Search for the cell housing the specified text and yield its [X, Y] center coordinate. 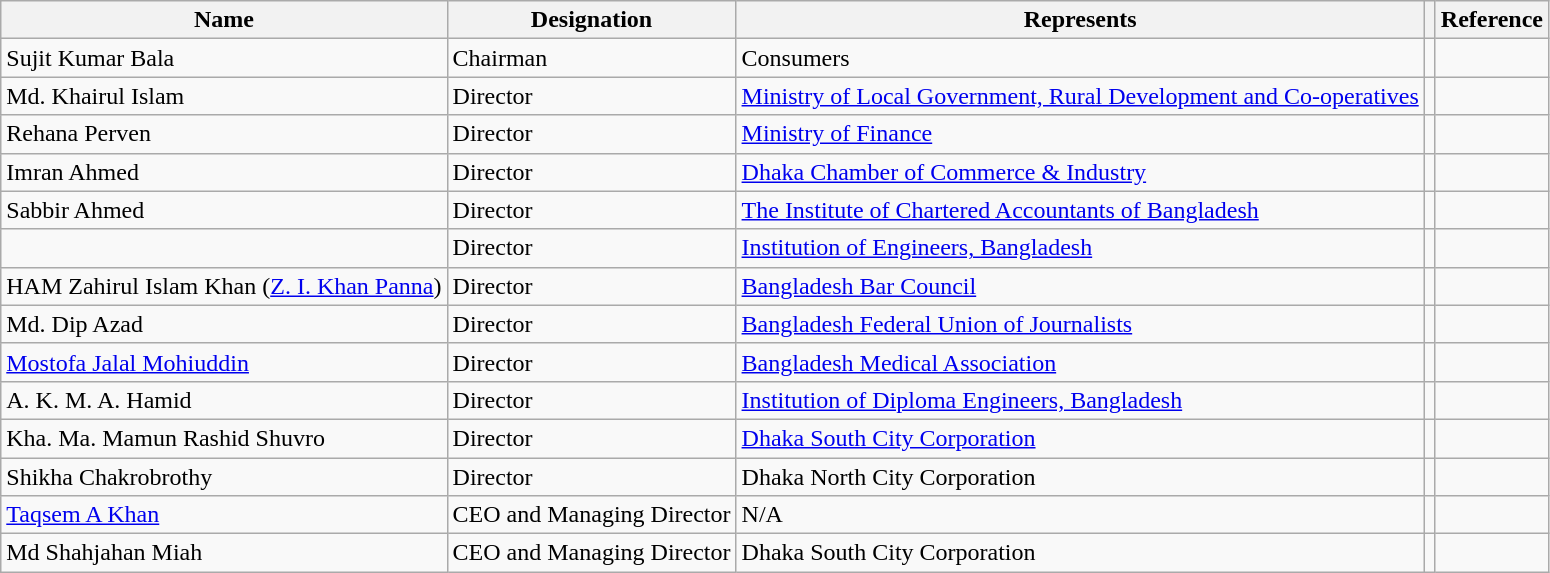
N/A [1080, 515]
Institution of Diploma Engineers, Bangladesh [1080, 400]
A. K. M. A. Hamid [224, 400]
Kha. Ma. Mamun Rashid Shuvro [224, 438]
Designation [592, 20]
Bangladesh Federal Union of Journalists [1080, 324]
Ministry of Finance [1080, 134]
Sujit Kumar Bala [224, 58]
Md. Dip Azad [224, 324]
Bangladesh Bar Council [1080, 286]
Imran Ahmed [224, 172]
Consumers [1080, 58]
Sabbir Ahmed [224, 210]
Mostofa Jalal Mohiuddin [224, 362]
Shikha Chakrobrothy [224, 477]
Ministry of Local Government, Rural Development and Co-operatives [1080, 96]
Institution of Engineers, Bangladesh [1080, 248]
Rehana Perven [224, 134]
Dhaka North City Corporation [1080, 477]
Represents [1080, 20]
Taqsem A Khan [224, 515]
Reference [1492, 20]
The Institute of Chartered Accountants of Bangladesh [1080, 210]
Dhaka Chamber of Commerce & Industry [1080, 172]
HAM Zahirul Islam Khan (Z. I. Khan Panna) [224, 286]
Bangladesh Medical Association [1080, 362]
Md Shahjahan Miah [224, 553]
Chairman [592, 58]
Md. Khairul Islam [224, 96]
Name [224, 20]
